Determine the [X, Y] coordinate at the center of the cell enclosing the given text.  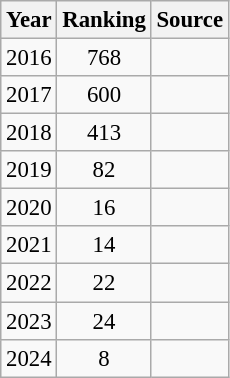
600 [104, 95]
24 [104, 321]
413 [104, 133]
2024 [29, 358]
2020 [29, 208]
2016 [29, 58]
2017 [29, 95]
8 [104, 358]
Year [29, 20]
16 [104, 208]
Ranking [104, 20]
82 [104, 170]
2019 [29, 170]
2021 [29, 245]
2018 [29, 133]
22 [104, 283]
2022 [29, 283]
768 [104, 58]
2023 [29, 321]
Source [190, 20]
14 [104, 245]
